Determine the [x, y] coordinate at the center of the cell enclosing the given text.  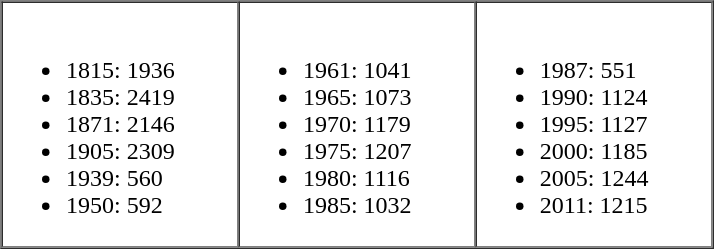
1961: 10411965: 10731970: 11791975: 12071980: 11161985: 1032 [356, 125]
1987: 5511990: 11241995: 11272000: 11852005: 12442011: 1215 [594, 125]
1815: 19361835: 24191871: 21461905: 23091939: 5601950: 592 [120, 125]
